Return (x, y) of the center of cell containing provided text 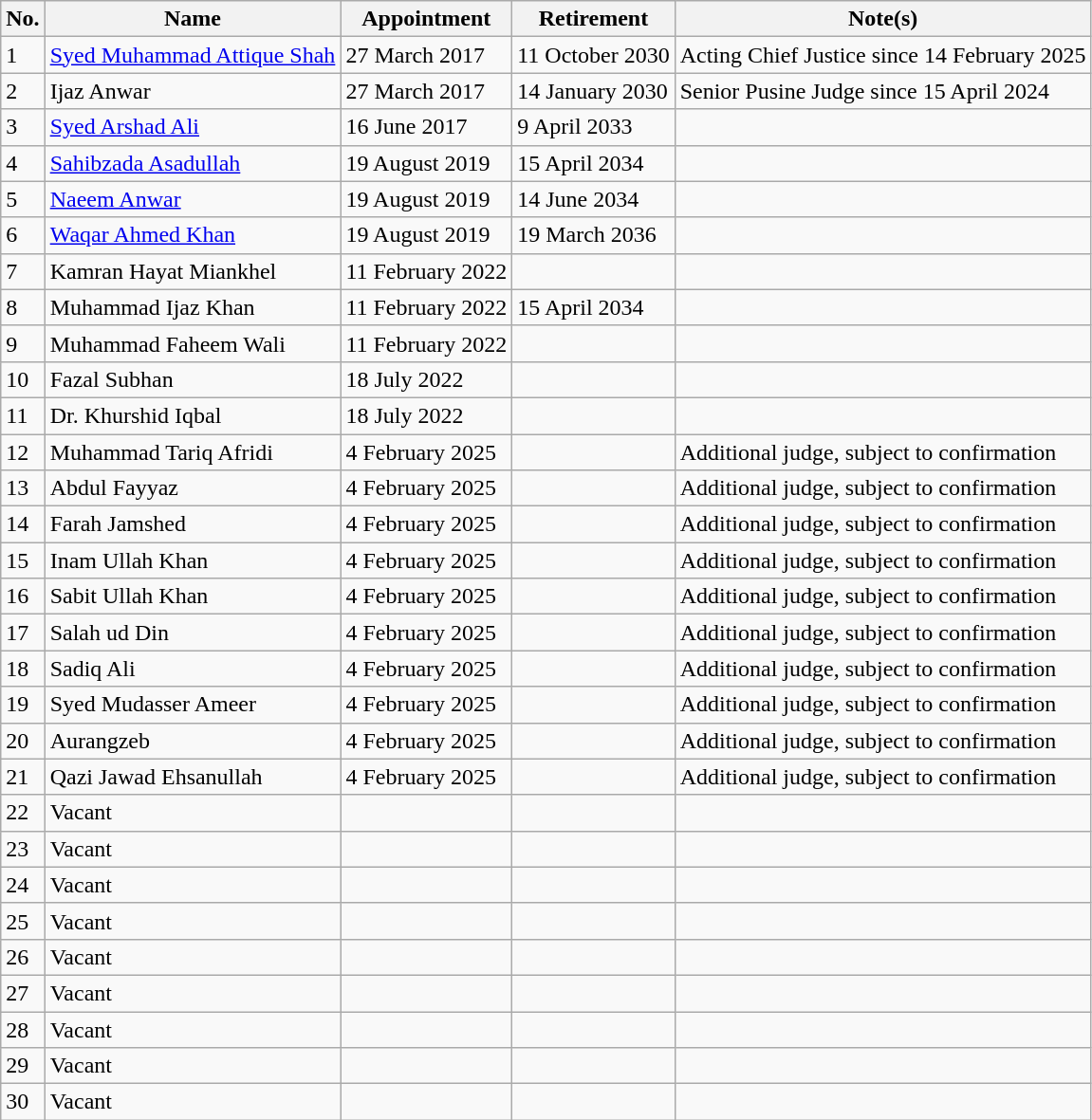
28 (23, 1029)
Aurangzeb (193, 741)
Note(s) (882, 19)
Muhammad Faheem Wali (193, 343)
Syed Muhammad Attique Shah (193, 55)
Ijaz Anwar (193, 91)
14 June 2034 (594, 199)
25 (23, 921)
Farah Jamshed (193, 524)
Kamran Hayat Miankhel (193, 271)
Abdul Fayyaz (193, 488)
18 (23, 669)
Retirement (594, 19)
Name (193, 19)
5 (23, 199)
Syed Mudasser Ameer (193, 705)
20 (23, 741)
8 (23, 307)
Senior Pusine Judge since 15 April 2024 (882, 91)
Acting Chief Justice since 14 February 2025 (882, 55)
23 (23, 849)
Appointment (427, 19)
13 (23, 488)
Muhammad Tariq Afridi (193, 452)
22 (23, 813)
15 (23, 560)
Muhammad Ijaz Khan (193, 307)
9 (23, 343)
Qazi Jawad Ehsanullah (193, 777)
17 (23, 633)
14 (23, 524)
4 (23, 163)
21 (23, 777)
9 April 2033 (594, 127)
Salah ud Din (193, 633)
27 (23, 993)
Inam Ullah Khan (193, 560)
19 March 2036 (594, 235)
16 (23, 597)
16 June 2017 (427, 127)
29 (23, 1066)
Sadiq Ali (193, 669)
7 (23, 271)
12 (23, 452)
Dr. Khurshid Iqbal (193, 415)
Fazal Subhan (193, 379)
11 October 2030 (594, 55)
30 (23, 1102)
1 (23, 55)
19 (23, 705)
10 (23, 379)
11 (23, 415)
Sabit Ullah Khan (193, 597)
6 (23, 235)
24 (23, 885)
26 (23, 957)
Syed Arshad Ali (193, 127)
Sahibzada Asadullah (193, 163)
Naeem Anwar (193, 199)
Waqar Ahmed Khan (193, 235)
3 (23, 127)
2 (23, 91)
14 January 2030 (594, 91)
No. (23, 19)
